Find where the given text appears and provide that cell's center as [x, y] coordinate. 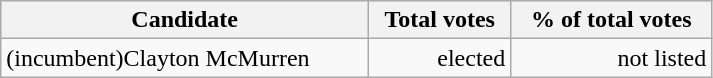
not listed [612, 58]
elected [440, 58]
(incumbent)Clayton McMurren [185, 58]
Candidate [185, 20]
% of total votes [612, 20]
Total votes [440, 20]
